Return the [X, Y] coordinate for the center point of the cell that contains the specified text.  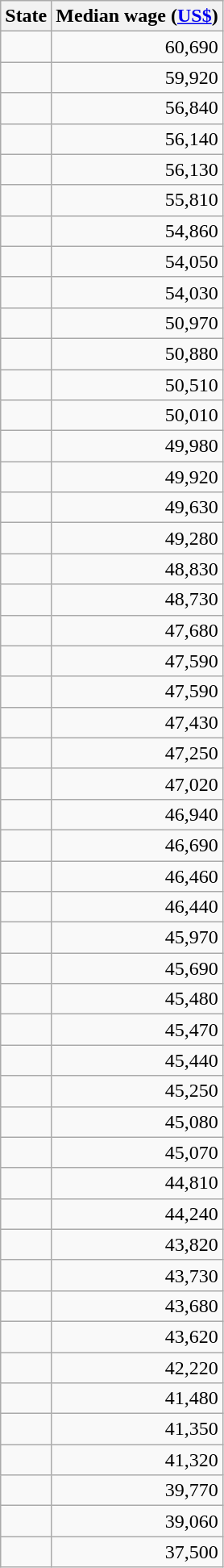
45,690 [137, 968]
48,730 [137, 600]
45,470 [137, 1030]
45,970 [137, 938]
41,480 [137, 1399]
45,250 [137, 1091]
45,070 [137, 1152]
46,460 [137, 876]
49,920 [137, 477]
54,030 [137, 292]
46,690 [137, 845]
56,840 [137, 108]
50,970 [137, 323]
Median wage (US$) [137, 16]
39,770 [137, 1491]
47,430 [137, 722]
44,810 [137, 1183]
46,940 [137, 814]
56,140 [137, 139]
39,060 [137, 1521]
37,500 [137, 1552]
48,830 [137, 569]
43,730 [137, 1275]
47,250 [137, 753]
55,810 [137, 200]
60,690 [137, 47]
50,510 [137, 385]
44,240 [137, 1214]
42,220 [137, 1368]
56,130 [137, 169]
49,280 [137, 538]
49,980 [137, 446]
54,050 [137, 261]
45,440 [137, 1060]
41,320 [137, 1460]
45,080 [137, 1122]
43,620 [137, 1336]
50,880 [137, 353]
State [26, 16]
41,350 [137, 1429]
54,860 [137, 231]
45,480 [137, 999]
43,680 [137, 1306]
43,820 [137, 1244]
46,440 [137, 907]
50,010 [137, 416]
59,920 [137, 77]
47,680 [137, 630]
47,020 [137, 784]
49,630 [137, 508]
